Identify which cell holds the provided text, then report its [X, Y] central coordinate. 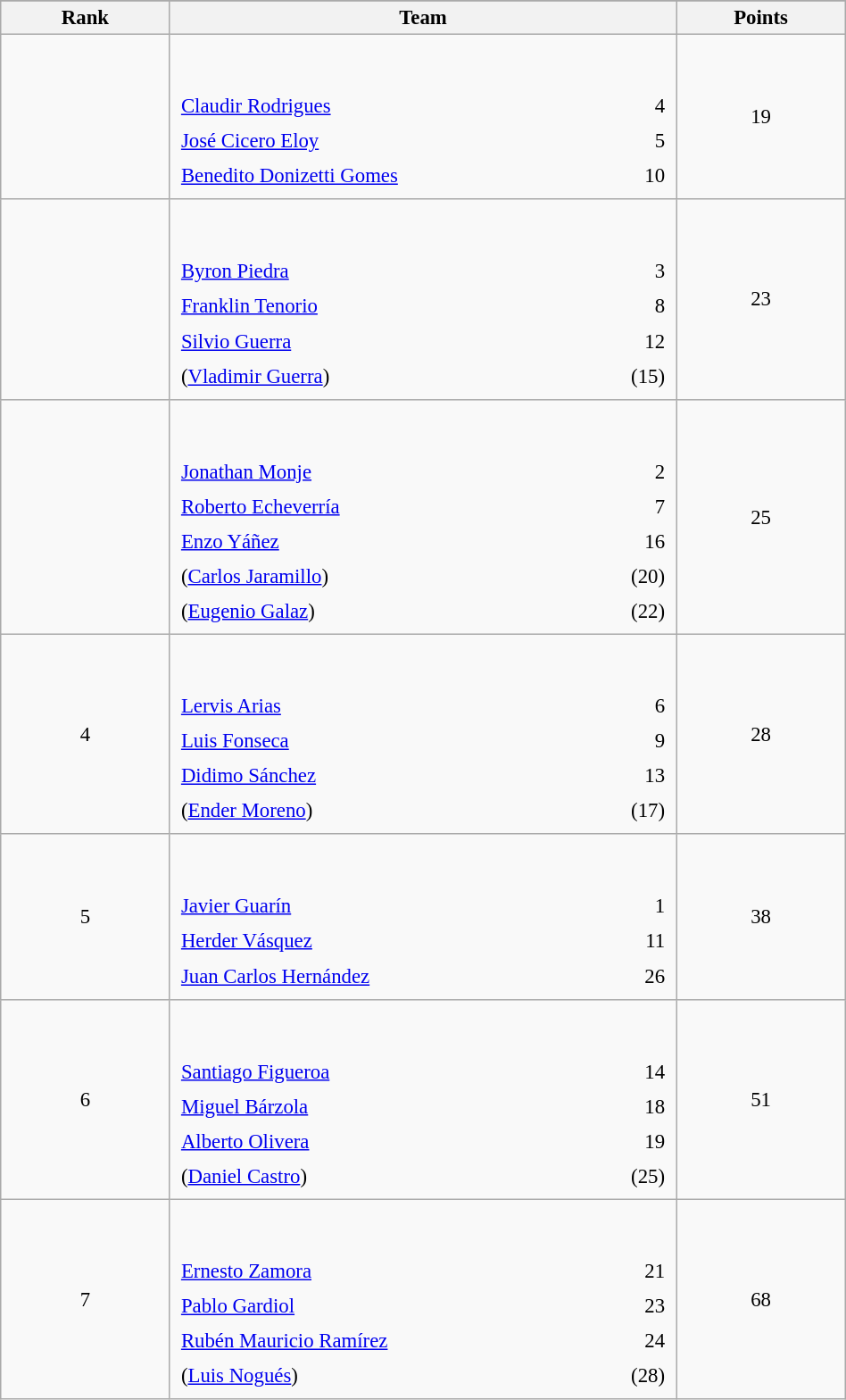
(17) [613, 811]
Byron Piedra [369, 271]
25 [760, 516]
21 [629, 1271]
(25) [618, 1176]
Santiago Figueroa 14 Miguel Bárzola 18 Alberto Olivera 19 (Daniel Castro) (25) [423, 1099]
Ernesto Zamora 21 Pablo Gardiol 23 Rubén Mauricio Ramírez 24 (Luis Nogués) (28) [423, 1299]
José Cicero Eloy [394, 141]
(15) [618, 376]
24 [629, 1341]
9 [613, 741]
Points [760, 18]
Rank [86, 18]
Benedito Donizetti Gomes [394, 176]
51 [760, 1099]
Lervis Arias [366, 706]
68 [760, 1299]
Juan Carlos Hernández [391, 976]
(20) [619, 576]
16 [619, 541]
Santiago Figueroa [369, 1071]
Roberto Echeverría [372, 506]
Luis Fonseca [366, 741]
18 [618, 1106]
(Daniel Castro) [369, 1176]
1 [637, 906]
2 [619, 471]
Lervis Arias 6 Luis Fonseca 9 Didimo Sánchez 13 (Ender Moreno) (17) [423, 734]
Herder Vásquez [391, 941]
38 [760, 916]
Enzo Yáñez [372, 541]
Pablo Gardiol [382, 1306]
Silvio Guerra [369, 341]
(Luis Nogués) [382, 1376]
Claudir Rodrigues [394, 106]
Byron Piedra 3 Franklin Tenorio 8 Silvio Guerra 12 (Vladimir Guerra) (15) [423, 299]
Claudir Rodrigues 4 José Cicero Eloy 5 Benedito Donizetti Gomes 10 [423, 118]
10 [642, 176]
Team [423, 18]
Jonathan Monje 2 Roberto Echeverría 7 Enzo Yáñez 16 (Carlos Jaramillo) (20) (Eugenio Galaz) (22) [423, 516]
3 [618, 271]
13 [613, 776]
(28) [629, 1376]
Alberto Olivera [369, 1141]
(Ender Moreno) [366, 811]
11 [637, 941]
Franklin Tenorio [369, 306]
(Carlos Jaramillo) [372, 576]
28 [760, 734]
(22) [619, 611]
12 [618, 341]
Javier Guarín [391, 906]
Javier Guarín 1 Herder Vásquez 11 Juan Carlos Hernández 26 [423, 916]
8 [618, 306]
Ernesto Zamora [382, 1271]
Rubén Mauricio Ramírez [382, 1341]
Didimo Sánchez [366, 776]
14 [618, 1071]
26 [637, 976]
(Vladimir Guerra) [369, 376]
Miguel Bárzola [369, 1106]
(Eugenio Galaz) [372, 611]
Jonathan Monje [372, 471]
